Output the [X, Y] coordinate of the center of the cell containing the given text.  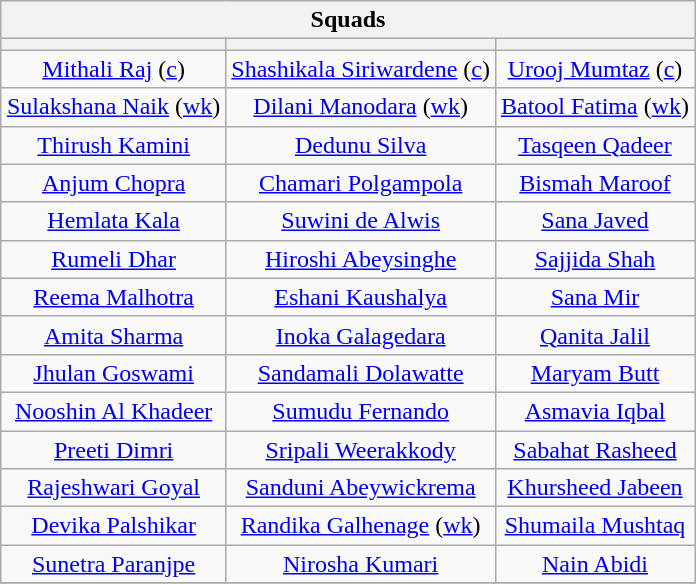
Shumaila Mushtaq [594, 526]
Thirush Kamini [113, 145]
Sunetra Paranjpe [113, 564]
Amita Sharma [113, 335]
Chamari Polgampola [361, 183]
Nooshin Al Khadeer [113, 411]
Devika Palshikar [113, 526]
Khursheed Jabeen [594, 488]
Sanduni Abeywickrema [361, 488]
Tasqeen Qadeer [594, 145]
Batool Fatima (wk) [594, 107]
Qanita Jalil [594, 335]
Sajjida Shah [594, 259]
Sripali Weerakkody [361, 449]
Jhulan Goswami [113, 373]
Dilani Manodara (wk) [361, 107]
Sandamali Dolawatte [361, 373]
Anjum Chopra [113, 183]
Eshani Kaushalya [361, 297]
Sana Javed [594, 221]
Bismah Maroof [594, 183]
Maryam Butt [594, 373]
Sabahat Rasheed [594, 449]
Randika Galhenage (wk) [361, 526]
Rumeli Dhar [113, 259]
Nain Abidi [594, 564]
Dedunu Silva [361, 145]
Preeti Dimri [113, 449]
Asmavia Iqbal [594, 411]
Nirosha Kumari [361, 564]
Hemlata Kala [113, 221]
Mithali Raj (c) [113, 69]
Sumudu Fernando [361, 411]
Sulakshana Naik (wk) [113, 107]
Reema Malhotra [113, 297]
Urooj Mumtaz (c) [594, 69]
Suwini de Alwis [361, 221]
Rajeshwari Goyal [113, 488]
Sana Mir [594, 297]
Shashikala Siriwardene (c) [361, 69]
Inoka Galagedara [361, 335]
Hiroshi Abeysinghe [361, 259]
Squads [348, 20]
